From the cell containing the given text, extract its center point as [X, Y] coordinate. 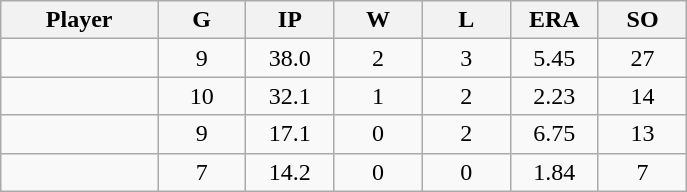
27 [642, 58]
38.0 [290, 58]
17.1 [290, 134]
14.2 [290, 172]
IP [290, 20]
G [202, 20]
6.75 [554, 134]
13 [642, 134]
3 [466, 58]
Player [80, 20]
L [466, 20]
5.45 [554, 58]
32.1 [290, 96]
W [378, 20]
1 [378, 96]
1.84 [554, 172]
10 [202, 96]
2.23 [554, 96]
SO [642, 20]
ERA [554, 20]
14 [642, 96]
